Output the [x, y] coordinate of the center of the cell containing the given text.  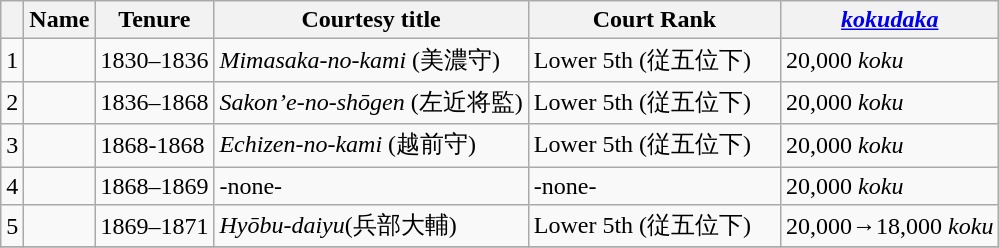
20,000→18,000 koku [890, 226]
Hyōbu-daiyu(兵部大輔) [371, 226]
3 [12, 146]
Name [60, 20]
Tenure [154, 20]
1869–1871 [154, 226]
Echizen-no-kami (越前守) [371, 146]
5 [12, 226]
Sakon’e-no-shōgen (左近将監) [371, 102]
Mimasaka-no-kami (美濃守) [371, 60]
kokudaka [890, 20]
1836–1868 [154, 102]
Court Rank [654, 20]
1 [12, 60]
4 [12, 185]
2 [12, 102]
1868–1869 [154, 185]
1868-1868 [154, 146]
1830–1836 [154, 60]
Courtesy title [371, 20]
